Locate the cell with the specified text and output its [X, Y] center coordinate. 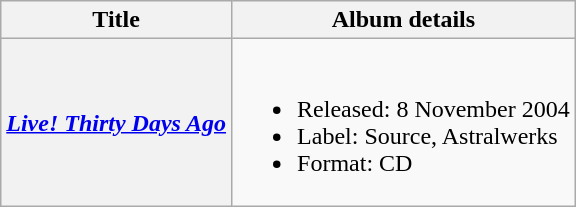
Album details [404, 20]
Released: 8 November 2004Label: Source, AstralwerksFormat: CD [404, 122]
Title [116, 20]
Live! Thirty Days Ago [116, 122]
